Pinpoint the cell where the given text exists, returning its (x, y) midpoint coordinate. 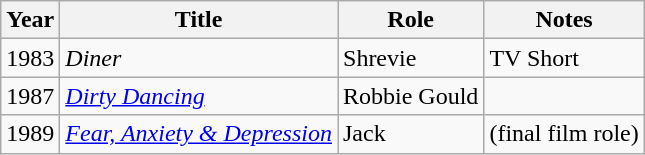
TV Short (564, 58)
(final film role) (564, 134)
Title (199, 20)
1987 (30, 96)
Robbie Gould (411, 96)
1983 (30, 58)
Notes (564, 20)
Jack (411, 134)
Dirty Dancing (199, 96)
Fear, Anxiety & Depression (199, 134)
1989 (30, 134)
Diner (199, 58)
Year (30, 20)
Shrevie (411, 58)
Role (411, 20)
